Determine the [x, y] coordinate at the center of the cell enclosing the given text.  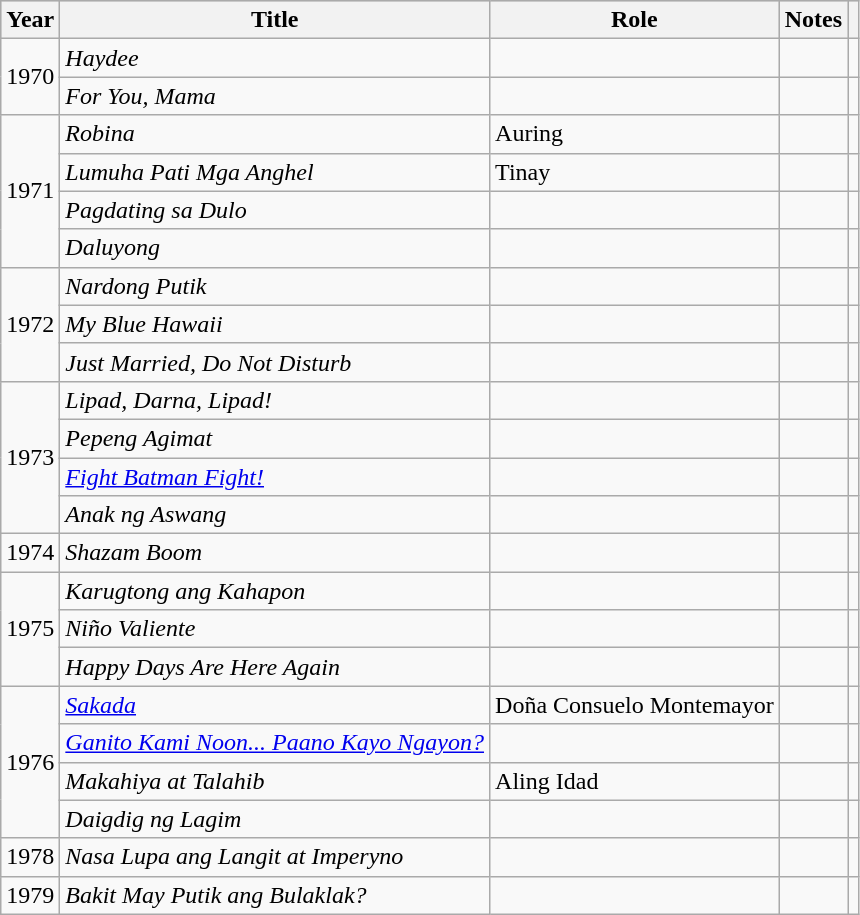
Doña Consuelo Montemayor [635, 705]
1970 [30, 77]
Sakada [275, 705]
1978 [30, 857]
Notes [813, 20]
1975 [30, 629]
Tinay [635, 172]
For You, Mama [275, 96]
Title [275, 20]
Pagdating sa Dulo [275, 210]
Bakit May Putik ang Bulaklak? [275, 895]
Auring [635, 134]
Nardong Putik [275, 286]
Makahiya at Talahib [275, 781]
Lipad, Darna, Lipad! [275, 400]
Lumuha Pati Mga Anghel [275, 172]
1972 [30, 324]
Daigdig ng Lagim [275, 819]
Happy Days Are Here Again [275, 667]
Nasa Lupa ang Langit at Imperyno [275, 857]
Karugtong ang Kahapon [275, 591]
Shazam Boom [275, 553]
Haydee [275, 58]
Daluyong [275, 248]
1973 [30, 457]
1974 [30, 553]
Niño Valiente [275, 629]
Pepeng Agimat [275, 438]
Anak ng Aswang [275, 515]
Just Married, Do Not Disturb [275, 362]
Ganito Kami Noon... Paano Kayo Ngayon? [275, 743]
Robina [275, 134]
Year [30, 20]
My Blue Hawaii [275, 324]
Fight Batman Fight! [275, 477]
Role [635, 20]
Aling Idad [635, 781]
1979 [30, 895]
1971 [30, 191]
1976 [30, 762]
